Extract the (X, Y) coordinate from the center of the cell holding the provided text.  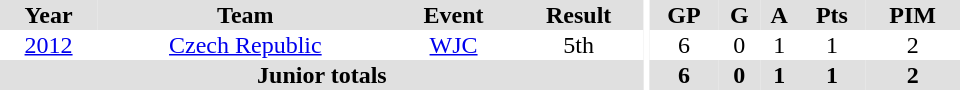
5th (579, 45)
Pts (832, 15)
GP (684, 15)
WJC (454, 45)
Result (579, 15)
2012 (48, 45)
PIM (912, 15)
A (780, 15)
G (740, 15)
Team (245, 15)
Junior totals (322, 75)
Event (454, 15)
Czech Republic (245, 45)
Year (48, 15)
